Capture the cell that displays the provided text and extract its (X, Y) central coordinate. 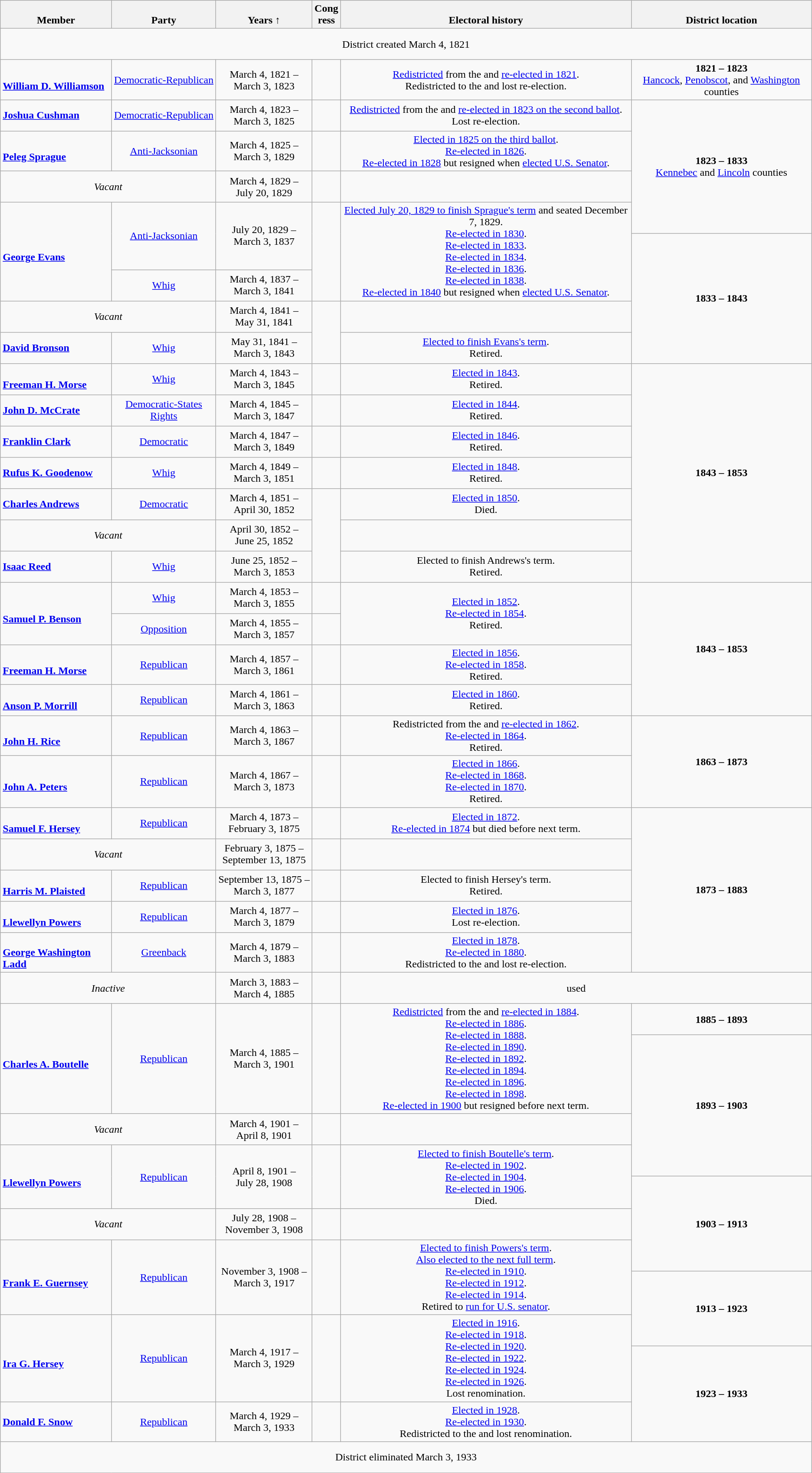
Elected in 1846.Retired. (486, 441)
Elected in 1878.Re-elected in 1880.Redistricted to the and lost re-election. (486, 952)
July 20, 1829 –March 3, 1837 (264, 236)
Elected in 1928.Re-elected in 1930.Redistricted to the and lost renomination. (486, 1422)
March 4, 1877 –March 3, 1879 (264, 917)
February 3, 1875 –September 13, 1875 (264, 854)
David Bronson (56, 348)
Harris M. Plaisted (56, 885)
April 30, 1852 –June 25, 1852 (264, 535)
1823 – 1833Kennebec and Lincoln counties (721, 167)
June 25, 1852 –March 3, 1853 (264, 566)
March 4, 1829 –July 20, 1829 (264, 187)
Party (164, 15)
March 4, 1849 –March 3, 1851 (264, 473)
November 3, 1908 –March 3, 1917 (264, 1277)
Charles Andrews (56, 504)
Elected in 1866.Re-elected in 1868.Re-elected in 1870.Retired. (486, 781)
March 4, 1845 –March 3, 1847 (264, 410)
Elected to finish Boutelle's term.Re-elected in 1902.Re-elected in 1904.Re-elected in 1906.Died. (486, 1177)
used (576, 988)
March 4, 1847 –March 3, 1849 (264, 441)
Elected in 1876.Lost re-election. (486, 917)
March 4, 1867 –March 3, 1873 (264, 781)
March 4, 1821 –March 3, 1823 (264, 80)
Peleg Sprague (56, 151)
1903 – 1913 (721, 1223)
Inactive (108, 988)
Donald F. Snow (56, 1422)
Opposition (164, 629)
March 4, 1837 –March 3, 1841 (264, 285)
Elected to finish Hersey's term.Retired. (486, 885)
March 4, 1873 –February 3, 1875 (264, 823)
Elected in 1850.Died. (486, 504)
Elected in 1843.Retired. (486, 379)
March 4, 1855 –March 3, 1857 (264, 629)
District eliminated March 3, 1933 (406, 1457)
Samuel P. Benson (56, 613)
John A. Peters (56, 781)
April 8, 1901 –July 28, 1908 (264, 1177)
Elected in 1852.Re-elected in 1854.Retired. (486, 613)
March 4, 1929 –March 3, 1933 (264, 1422)
1885 – 1893 (721, 1019)
Redistricted from the and re-elected in 1823 on the second ballot.Lost re-election. (486, 115)
Samuel F. Hersey (56, 823)
George Washington Ladd (56, 952)
Elected in 1844.Retired. (486, 410)
1873 – 1883 (721, 890)
Elected in 1860.Retired. (486, 700)
March 4, 1823 –March 3, 1825 (264, 115)
Isaac Reed (56, 566)
Member (56, 15)
March 4, 1863 –March 3, 1867 (264, 736)
Elected to finish Andrews's term.Retired. (486, 566)
March 3, 1883 –March 4, 1885 (264, 988)
March 4, 1843 –March 3, 1845 (264, 379)
Ira G. Hersey (56, 1358)
John D. McCrate (56, 410)
Rufus K. Goodenow (56, 473)
Congress (327, 15)
Greenback (164, 952)
March 4, 1825 –March 3, 1829 (264, 151)
Franklin Clark (56, 441)
1893 – 1903 (721, 1105)
Frank E. Guernsey (56, 1277)
September 13, 1875 –March 3, 1877 (264, 885)
Elected in 1856.Re-elected in 1858.Retired. (486, 664)
Democratic-States Rights (164, 410)
Elected in 1916.Re-elected in 1918.Re-elected in 1920.Re-elected in 1922.Re-elected in 1924.Re-elected in 1926.Lost renomination. (486, 1358)
Elected in 1848.Retired. (486, 473)
March 4, 1853 –March 3, 1855 (264, 598)
William D. Williamson (56, 80)
Years ↑ (264, 15)
1923 – 1933 (721, 1394)
1821 – 1823Hancock, Penobscot, and Washington counties (721, 80)
John H. Rice (56, 736)
March 4, 1901 –April 8, 1901 (264, 1129)
March 4, 1841 –May 31, 1841 (264, 316)
1863 – 1873 (721, 761)
1913 – 1923 (721, 1308)
Elected in 1825 on the third ballot.Re-elected in 1826.Re-elected in 1828 but resigned when elected U.S. Senator. (486, 151)
Joshua Cushman (56, 115)
Elected in 1872.Re-elected in 1874 but died before next term. (486, 823)
March 4, 1885 –March 3, 1901 (264, 1059)
Redistricted from the and re-elected in 1821.Redistricted to the and lost re-election. (486, 80)
Redistricted from the and re-elected in 1862.Re-elected in 1864.Retired. (486, 736)
District location (721, 15)
Electoral history (486, 15)
May 31, 1841 –March 3, 1843 (264, 348)
March 4, 1851 –April 30, 1852 (264, 504)
Charles A. Boutelle (56, 1059)
George Evans (56, 252)
Anson P. Morrill (56, 700)
District created March 4, 1821 (406, 44)
March 4, 1879 –March 3, 1883 (264, 952)
March 4, 1861 –March 3, 1863 (264, 700)
July 28, 1908 –November 3, 1908 (264, 1224)
March 4, 1917 –March 3, 1929 (264, 1358)
1833 – 1843 (721, 299)
March 4, 1857 –March 3, 1861 (264, 664)
Elected to finish Evans's term.Retired. (486, 348)
